Identify which cell holds the provided text, then report its [x, y] central coordinate. 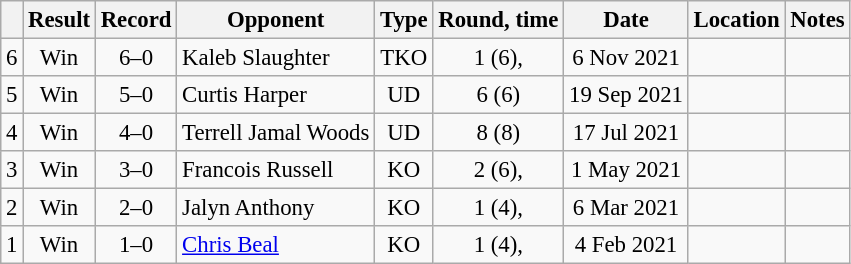
4 Feb 2021 [626, 245]
1 May 2021 [626, 170]
8 (8) [498, 133]
TKO [404, 58]
1–0 [136, 245]
Opponent [276, 20]
Terrell Jamal Woods [276, 133]
Result [60, 20]
6 [12, 58]
4 [12, 133]
Type [404, 20]
2 [12, 208]
6 Nov 2021 [626, 58]
Chris Beal [276, 245]
5 [12, 95]
3–0 [136, 170]
6 Mar 2021 [626, 208]
Round, time [498, 20]
Notes [818, 20]
4–0 [136, 133]
Francois Russell [276, 170]
1 [12, 245]
5–0 [136, 95]
6–0 [136, 58]
Jalyn Anthony [276, 208]
3 [12, 170]
Record [136, 20]
Location [736, 20]
1 (6), [498, 58]
17 Jul 2021 [626, 133]
2–0 [136, 208]
Kaleb Slaughter [276, 58]
Curtis Harper [276, 95]
6 (6) [498, 95]
Date [626, 20]
19 Sep 2021 [626, 95]
2 (6), [498, 170]
